Extract the [x, y] coordinate from the center of the cell holding the provided text.  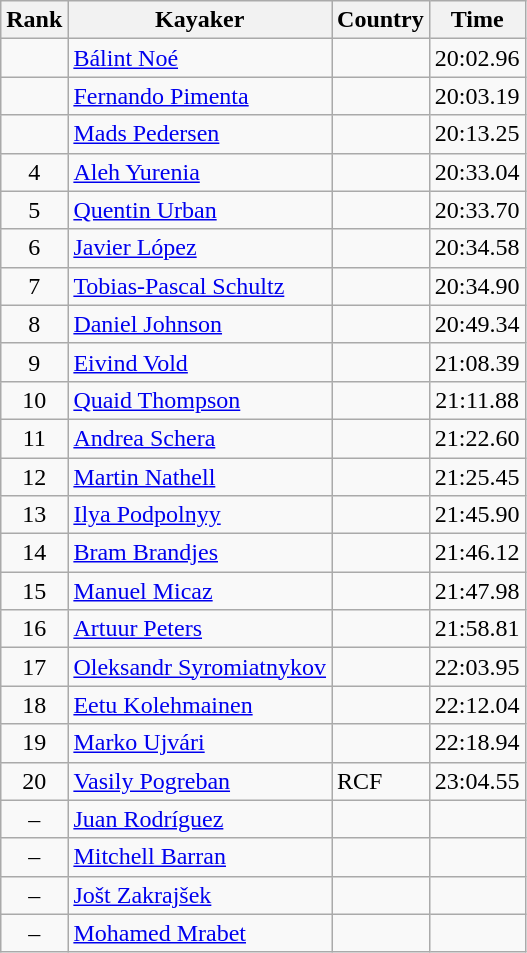
21:25.45 [477, 477]
Eetu Kolehmainen [200, 705]
Quaid Thompson [200, 400]
11 [34, 438]
Quentin Urban [200, 210]
20:03.19 [477, 96]
Time [477, 20]
21:58.81 [477, 629]
Daniel Johnson [200, 324]
15 [34, 591]
16 [34, 629]
8 [34, 324]
21:08.39 [477, 362]
Kayaker [200, 20]
Ilya Podpolnyy [200, 515]
Mitchell Barran [200, 857]
Mohamed Mrabet [200, 933]
Marko Ujvári [200, 743]
RCF [381, 781]
Martin Nathell [200, 477]
20:34.90 [477, 286]
Bram Brandjes [200, 553]
20 [34, 781]
22:18.94 [477, 743]
Mads Pedersen [200, 134]
21:11.88 [477, 400]
18 [34, 705]
20:13.25 [477, 134]
Artuur Peters [200, 629]
21:22.60 [477, 438]
Eivind Vold [200, 362]
Javier López [200, 248]
Aleh Yurenia [200, 172]
22:12.04 [477, 705]
Andrea Schera [200, 438]
7 [34, 286]
21:45.90 [477, 515]
12 [34, 477]
Fernando Pimenta [200, 96]
20:02.96 [477, 58]
20:34.58 [477, 248]
5 [34, 210]
Tobias-Pascal Schultz [200, 286]
20:49.34 [477, 324]
10 [34, 400]
9 [34, 362]
Juan Rodríguez [200, 819]
Jošt Zakrajšek [200, 895]
22:03.95 [477, 667]
20:33.70 [477, 210]
17 [34, 667]
20:33.04 [477, 172]
Rank [34, 20]
Oleksandr Syromiatnykov [200, 667]
21:46.12 [477, 553]
4 [34, 172]
Country [381, 20]
Manuel Micaz [200, 591]
13 [34, 515]
19 [34, 743]
Vasily Pogreban [200, 781]
6 [34, 248]
21:47.98 [477, 591]
Bálint Noé [200, 58]
14 [34, 553]
23:04.55 [477, 781]
